Locate the cell with the specified text and output its [x, y] center coordinate. 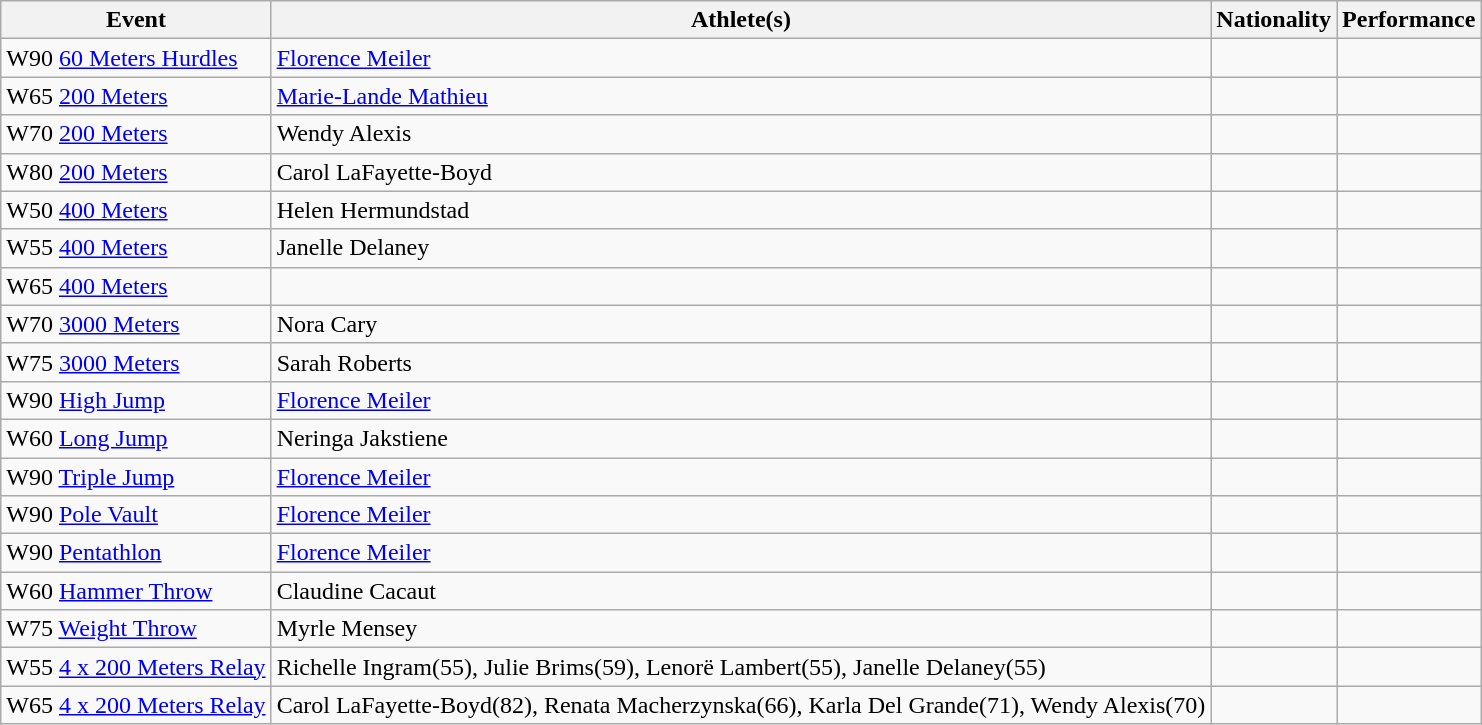
W90 High Jump [136, 400]
Janelle Delaney [741, 248]
W65 4 x 200 Meters Relay [136, 705]
Helen Hermundstad [741, 210]
W90 Pole Vault [136, 515]
Carol LaFayette-Boyd(82), Renata Macherzynska(66), Karla Del Grande(71), Wendy Alexis(70) [741, 705]
Athlete(s) [741, 20]
W75 Weight Throw [136, 629]
Claudine Cacaut [741, 591]
Myrle Mensey [741, 629]
Neringa Jakstiene [741, 438]
Event [136, 20]
W50 400 Meters [136, 210]
Carol LaFayette-Boyd [741, 172]
W60 Long Jump [136, 438]
Performance [1409, 20]
W70 3000 Meters [136, 324]
W80 200 Meters [136, 172]
W90 60 Meters Hurdles [136, 58]
W70 200 Meters [136, 134]
W65 400 Meters [136, 286]
Nationality [1274, 20]
Sarah Roberts [741, 362]
W55 400 Meters [136, 248]
W55 4 x 200 Meters Relay [136, 667]
Nora Cary [741, 324]
W60 Hammer Throw [136, 591]
W90 Pentathlon [136, 553]
Wendy Alexis [741, 134]
Marie-Lande Mathieu [741, 96]
Richelle Ingram(55), Julie Brims(59), Lenorë Lambert(55), Janelle Delaney(55) [741, 667]
W75 3000 Meters [136, 362]
W65 200 Meters [136, 96]
W90 Triple Jump [136, 477]
